Determine the (X, Y) coordinate at the center of the cell enclosing the given text.  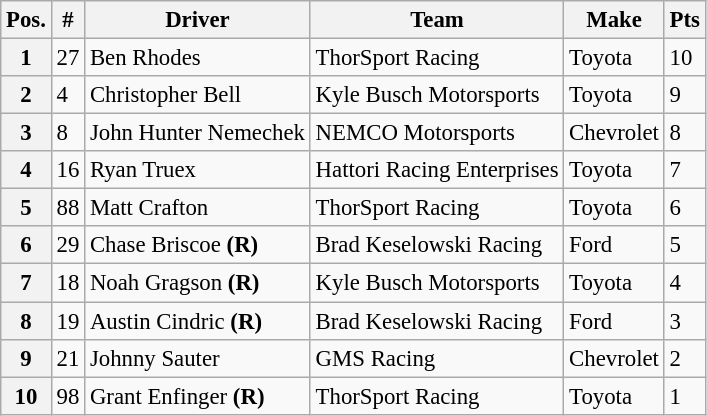
Pos. (26, 20)
Matt Crafton (198, 208)
88 (68, 208)
16 (68, 170)
27 (68, 58)
Hattori Racing Enterprises (437, 170)
19 (68, 321)
Austin Cindric (R) (198, 321)
Driver (198, 20)
John Hunter Nemechek (198, 133)
Johnny Sauter (198, 358)
Grant Enfinger (R) (198, 396)
Ryan Truex (198, 170)
Chase Briscoe (R) (198, 245)
29 (68, 245)
18 (68, 283)
Noah Gragson (R) (198, 283)
GMS Racing (437, 358)
# (68, 20)
Pts (684, 20)
Christopher Bell (198, 95)
Ben Rhodes (198, 58)
Team (437, 20)
21 (68, 358)
Make (614, 20)
98 (68, 396)
NEMCO Motorsports (437, 133)
